Determine the (X, Y) coordinate at the center of the cell enclosing the given text.  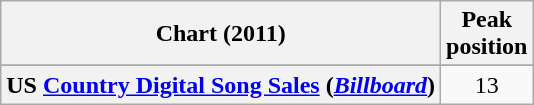
13 (487, 85)
US Country Digital Song Sales (Billboard) (221, 85)
Chart (2011) (221, 34)
Peakposition (487, 34)
